Determine the (X, Y) coordinate at the center of the cell enclosing the given text.  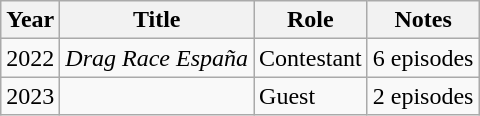
6 episodes (423, 58)
Notes (423, 20)
2022 (30, 58)
2 episodes (423, 96)
Contestant (311, 58)
Drag Race España (157, 58)
2023 (30, 96)
Guest (311, 96)
Title (157, 20)
Role (311, 20)
Year (30, 20)
